Output the [X, Y] coordinate of the center of the cell containing the given text.  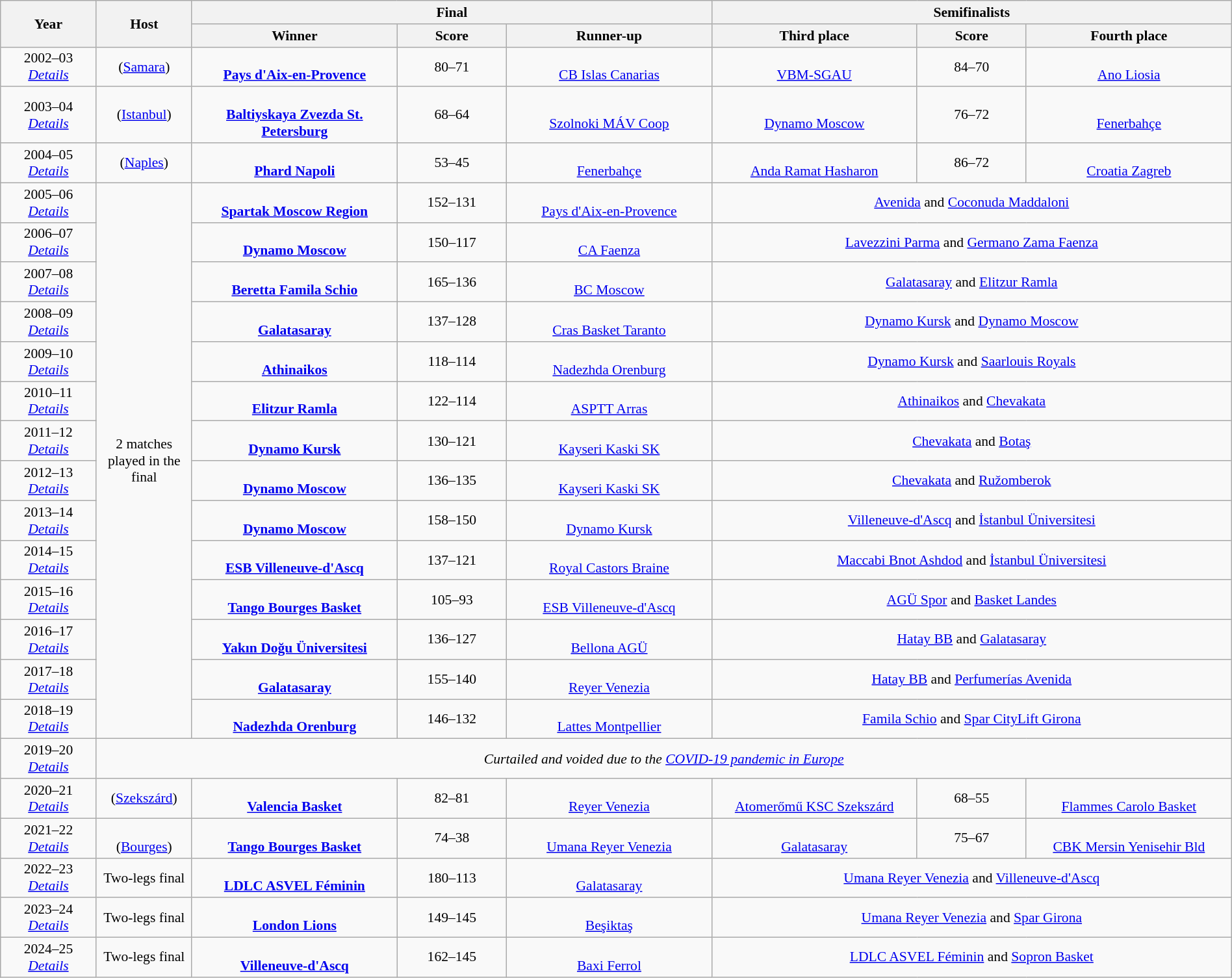
Fourth place [1129, 36]
76–72 [971, 116]
Flammes Carolo Basket [1129, 798]
2016–17Details [48, 639]
84–70 [971, 66]
Athinaikos and Chevakata [971, 402]
2008–09Details [48, 322]
2021–22Details [48, 838]
68–55 [971, 798]
Lavezzini Parma and Germano Zama Faenza [971, 242]
Runner-up [610, 36]
Beşiktaş [610, 918]
(Bourges) [144, 838]
CA Faenza [610, 242]
2015–16Details [48, 600]
Villeneuve-d'Ascq and İstanbul Üniversitesi [971, 520]
2019–20Details [48, 759]
Phard Napoli [294, 162]
Lattes Montpellier [610, 719]
Hatay BB and Galatasaray [971, 639]
137–121 [452, 560]
2023–24Details [48, 918]
Croatia Zagreb [1129, 162]
(Naples) [144, 162]
Semifinalists [971, 12]
2006–07Details [48, 242]
(Szekszárd) [144, 798]
Winner [294, 36]
VBM-SGAU [814, 66]
180–113 [452, 877]
2017–18Details [48, 680]
53–45 [452, 162]
2022–23Details [48, 877]
149–145 [452, 918]
Umana Reyer Venezia [610, 838]
Baltiyskaya Zvezda St. Petersburg [294, 116]
London Lions [294, 918]
165–136 [452, 282]
Dynamo Kursk and Saarlouis Royals [971, 361]
Hatay BB and Perfumerías Avenida [971, 680]
Umana Reyer Venezia and Spar Girona [971, 918]
2011–12Details [48, 441]
68–64 [452, 116]
2003–04Details [48, 116]
Ano Liosia [1129, 66]
Maccabi Bnot Ashdod and İstanbul Üniversitesi [971, 560]
137–128 [452, 322]
Villeneuve-d'Ascq [294, 958]
Athinaikos [294, 361]
74–38 [452, 838]
Host [144, 23]
Curtailed and voided due to the COVID-19 pandemic in Europe [664, 759]
2 matches played in the final [144, 461]
130–121 [452, 441]
2014–15Details [48, 560]
80–71 [452, 66]
ASPTT Arras [610, 402]
BC Moscow [610, 282]
162–145 [452, 958]
136–127 [452, 639]
Chevakata and Ružomberok [971, 481]
155–140 [452, 680]
CBK Mersin Yenisehir Bld [1129, 838]
Bellona AGÜ [610, 639]
158–150 [452, 520]
Year [48, 23]
Elitzur Ramla [294, 402]
Final [452, 12]
2010–11Details [48, 402]
105–93 [452, 600]
86–72 [971, 162]
Yakın Doğu Üniversitesi [294, 639]
152–131 [452, 203]
Spartak Moscow Region [294, 203]
Third place [814, 36]
2007–08Details [48, 282]
Valencia Basket [294, 798]
2020–21Details [48, 798]
Umana Reyer Venezia and Villeneuve-d'Ascq [971, 877]
2004–05Details [48, 162]
Avenida and Coconuda Maddaloni [971, 203]
2024–25Details [48, 958]
2012–13Details [48, 481]
Szolnoki MÁV Coop [610, 116]
82–81 [452, 798]
2018–19Details [48, 719]
Beretta Famila Schio [294, 282]
AGÜ Spor and Basket Landes [971, 600]
Galatasaray and Elitzur Ramla [971, 282]
LDLC ASVEL Féminin [294, 877]
(Samara) [144, 66]
Chevakata and Botaş [971, 441]
Atomerőmű KSC Szekszárd [814, 798]
Cras Basket Taranto [610, 322]
LDLC ASVEL Féminin and Sopron Basket [971, 958]
Famila Schio and Spar CityLift Girona [971, 719]
Baxi Ferrol [610, 958]
Dynamo Kursk and Dynamo Moscow [971, 322]
136–135 [452, 481]
2009–10Details [48, 361]
CB Islas Canarias [610, 66]
122–114 [452, 402]
(Istanbul) [144, 116]
75–67 [971, 838]
2013–14Details [48, 520]
118–114 [452, 361]
146–132 [452, 719]
Royal Castors Braine [610, 560]
Anda Ramat Hasharon [814, 162]
2002–03Details [48, 66]
150–117 [452, 242]
2005–06Details [48, 203]
